Identify which cell holds the provided text, then report its [X, Y] central coordinate. 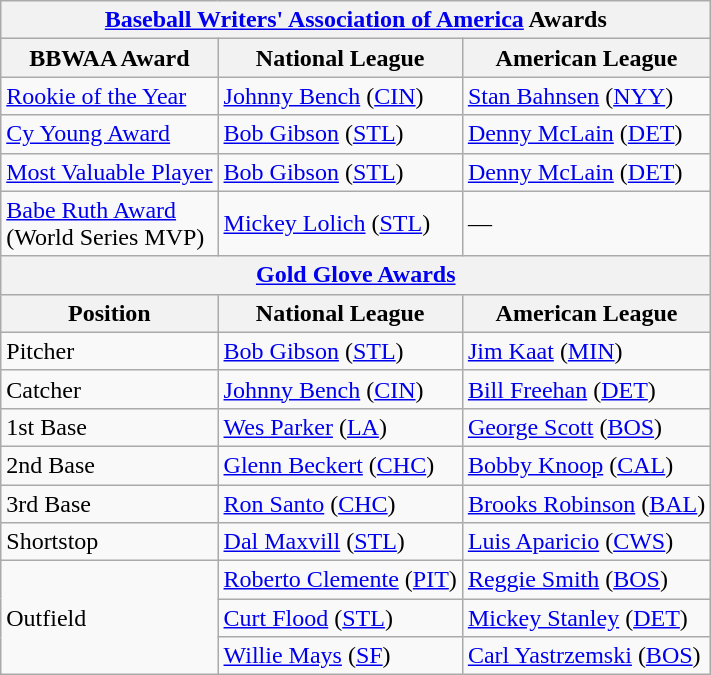
Outfield [110, 618]
Reggie Smith (BOS) [586, 580]
Pitcher [110, 351]
Roberto Clemente (PIT) [340, 580]
Carl Yastrzemski (BOS) [586, 656]
Glenn Beckert (CHC) [340, 465]
Position [110, 313]
Most Valuable Player [110, 172]
Mickey Stanley (DET) [586, 618]
Babe Ruth Award(World Series MVP) [110, 224]
— [586, 224]
Luis Aparicio (CWS) [586, 542]
Cy Young Award [110, 134]
Willie Mays (SF) [340, 656]
Stan Bahnsen (NYY) [586, 96]
Ron Santo (CHC) [340, 503]
BBWAA Award [110, 58]
Mickey Lolich (STL) [340, 224]
Curt Flood (STL) [340, 618]
Wes Parker (LA) [340, 427]
Gold Glove Awards [356, 275]
Dal Maxvill (STL) [340, 542]
2nd Base [110, 465]
Brooks Robinson (BAL) [586, 503]
Bill Freehan (DET) [586, 389]
Rookie of the Year [110, 96]
Baseball Writers' Association of America Awards [356, 20]
Catcher [110, 389]
Shortstop [110, 542]
3rd Base [110, 503]
1st Base [110, 427]
George Scott (BOS) [586, 427]
Jim Kaat (MIN) [586, 351]
Bobby Knoop (CAL) [586, 465]
